Detect which cell encompasses the target text, then output its [x, y] center coordinate. 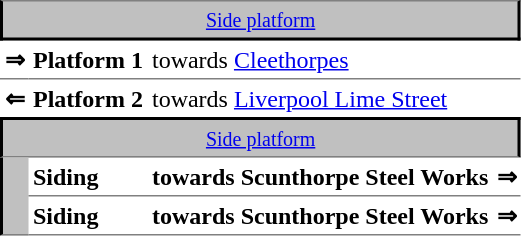
Platform 2 [88, 99]
towards Cleethorpes [320, 60]
⇐ [14, 99]
Platform 1 [88, 60]
towards Liverpool Lime Street [320, 99]
